Identify which cell holds the provided text, then report its (X, Y) central coordinate. 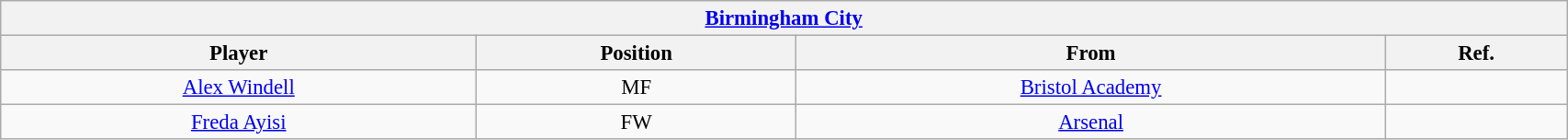
Position (637, 53)
Ref. (1477, 53)
MF (637, 87)
Alex Windell (239, 87)
Bristol Academy (1091, 87)
FW (637, 122)
From (1091, 53)
Birmingham City (784, 18)
Player (239, 53)
Freda Ayisi (239, 122)
Arsenal (1091, 122)
